Extract the [X, Y] coordinate from the center of the cell holding the provided text.  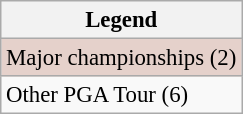
Other PGA Tour (6) [122, 95]
Major championships (2) [122, 58]
Legend [122, 20]
